Search for the cell housing the specified text and yield its (x, y) center coordinate. 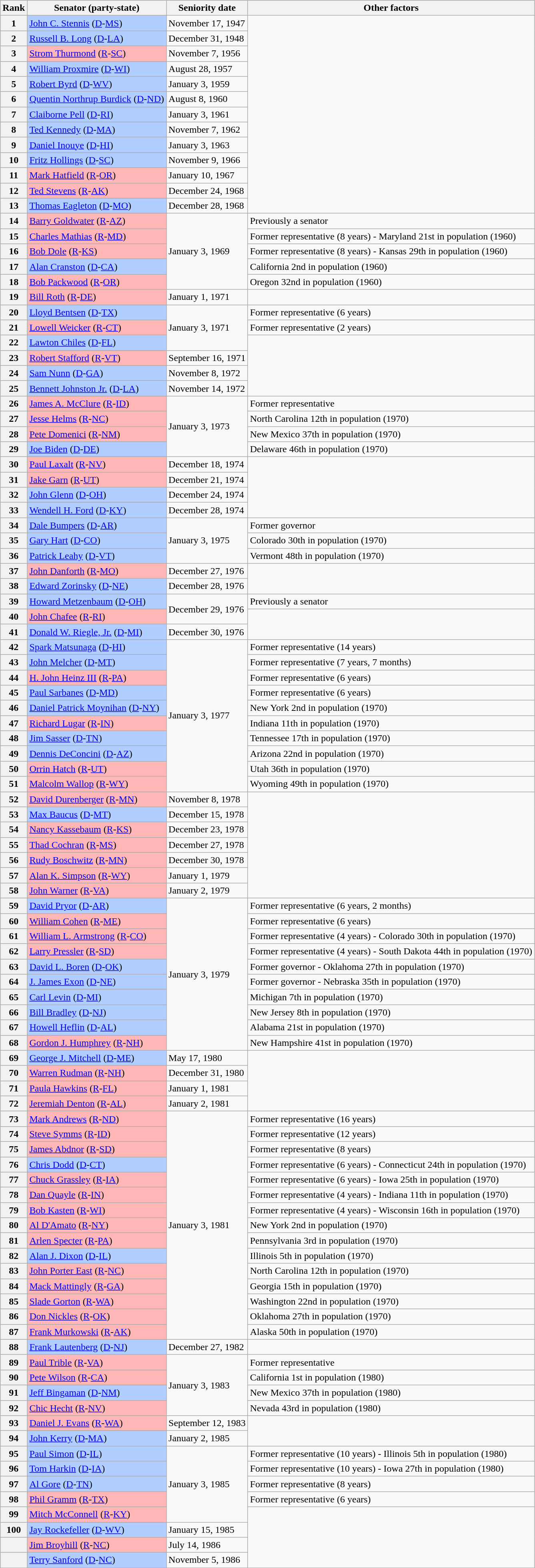
December 24, 1974 (207, 495)
Utah 36th in population (1970) (391, 769)
Michigan 7th in population (1970) (391, 997)
Other factors (391, 8)
60 (14, 921)
86 (14, 1317)
December 18, 1974 (207, 465)
91 (14, 1392)
January 3, 1963 (207, 145)
23 (14, 358)
97 (14, 1484)
10 (14, 160)
Georgia 15th in population (1970) (391, 1286)
Jim Broyhill (R-NC) (97, 1545)
6 (14, 99)
Washington 22nd in population (1970) (391, 1301)
Rank (14, 8)
9 (14, 145)
Former representative (6 years) - Connecticut 24th in population (1970) (391, 1165)
38 (14, 586)
Bob Packwood (R-OR) (97, 282)
Paula Hawkins (R-FL) (97, 1088)
January 3, 1971 (207, 327)
65 (14, 997)
17 (14, 267)
California 2nd in population (1960) (391, 267)
4 (14, 69)
11 (14, 175)
5 (14, 84)
66 (14, 1012)
January 15, 1985 (207, 1530)
Former representative (4 years) - Indiana 11th in population (1970) (391, 1195)
Seniority date (207, 8)
99 (14, 1514)
Former governor - Nebraska 35th in population (1970) (391, 982)
Gary Hart (D-CO) (97, 541)
18 (14, 282)
100 (14, 1530)
64 (14, 982)
30 (14, 465)
January 3, 1983 (207, 1385)
57 (14, 875)
December 27, 1982 (207, 1347)
Former representative (16 years) (391, 1119)
Warren Rudman (R-NH) (97, 1073)
August 8, 1960 (207, 99)
Phil Gramm (R-TX) (97, 1499)
Former representative (6 years) - Iowa 25th in population (1970) (391, 1180)
Paul Sarbanes (D-MD) (97, 693)
47 (14, 723)
January 2, 1979 (207, 890)
Barry Goldwater (R-AZ) (97, 221)
54 (14, 830)
Former representative (4 years) - South Dakota 44th in population (1970) (391, 952)
Robert Stafford (R-VT) (97, 358)
Delaware 46th in population (1970) (391, 449)
November 7, 1956 (207, 54)
Pete Wilson (R-CA) (97, 1377)
July 14, 1986 (207, 1545)
45 (14, 693)
Former representative (14 years) (391, 647)
January 2, 1981 (207, 1103)
New Jersey 8th in population (1970) (391, 1012)
David L. Boren (D-OK) (97, 967)
Joe Biden (D-DE) (97, 449)
3 (14, 54)
November 8, 1978 (207, 799)
15 (14, 236)
Slade Gorton (R-WA) (97, 1301)
Howard Metzenbaum (D-OH) (97, 601)
Al D'Amato (R-NY) (97, 1225)
43 (14, 662)
96 (14, 1469)
Former governor (391, 525)
May 17, 1980 (207, 1058)
January 10, 1967 (207, 175)
John Chafee (R-RI) (97, 616)
Chuck Grassley (R-IA) (97, 1180)
28 (14, 434)
Dennis DeConcini (D-AZ) (97, 754)
37 (14, 571)
Donald W. Riegle, Jr. (D-MI) (97, 632)
New Mexico 37th in population (1970) (391, 434)
59 (14, 906)
98 (14, 1499)
35 (14, 541)
Howell Heflin (D-AL) (97, 1027)
Chris Dodd (D-CT) (97, 1165)
Lawton Chiles (D-FL) (97, 343)
Jake Garn (R-UT) (97, 480)
40 (14, 616)
63 (14, 967)
68 (14, 1043)
77 (14, 1180)
14 (14, 221)
Tom Harkin (D-IA) (97, 1469)
September 16, 1971 (207, 358)
William Cohen (R-ME) (97, 921)
55 (14, 845)
Illinois 5th in population (1970) (391, 1256)
December 31, 1948 (207, 38)
William Proxmire (D-WI) (97, 69)
62 (14, 952)
95 (14, 1454)
December 28, 1976 (207, 586)
Edward Zorinsky (D-NE) (97, 586)
Alan K. Simpson (R-WY) (97, 875)
December 21, 1974 (207, 480)
Mack Mattingly (R-GA) (97, 1286)
Former representative (8 years) - Maryland 21st in population (1960) (391, 236)
Patrick Leahy (D-VT) (97, 556)
Oregon 32nd in population (1960) (391, 282)
Former representative (10 years) - Illinois 5th in population (1980) (391, 1454)
January 1, 1981 (207, 1088)
January 3, 1981 (207, 1225)
September 12, 1983 (207, 1423)
90 (14, 1377)
Nancy Kassebaum (R-KS) (97, 830)
94 (14, 1438)
January 3, 1973 (207, 426)
71 (14, 1088)
80 (14, 1225)
56 (14, 860)
Thomas Eagleton (D-MO) (97, 206)
Sam Nunn (D-GA) (97, 373)
8 (14, 130)
1 (14, 23)
Bob Dole (R-KS) (97, 251)
David Durenberger (R-MN) (97, 799)
Alan Cranston (D-CA) (97, 267)
January 3, 1959 (207, 84)
November 5, 1986 (207, 1560)
Jeff Bingaman (D-NM) (97, 1392)
36 (14, 556)
Alaska 50th in population (1970) (391, 1332)
Alabama 21st in population (1970) (391, 1027)
51 (14, 784)
46 (14, 708)
Robert Byrd (D-WV) (97, 84)
John Kerry (D-MA) (97, 1438)
Bill Roth (R-DE) (97, 297)
32 (14, 495)
29 (14, 449)
December 29, 1976 (207, 609)
44 (14, 678)
Former representative (8 years) - Kansas 29th in population (1960) (391, 251)
26 (14, 403)
52 (14, 799)
Wyoming 49th in population (1970) (391, 784)
Mark Andrews (R-ND) (97, 1119)
Fritz Hollings (D-SC) (97, 160)
Orrin Hatch (R-UT) (97, 769)
75 (14, 1149)
76 (14, 1165)
Carl Levin (D-MI) (97, 997)
Don Nickles (R-OK) (97, 1317)
Max Baucus (D-MT) (97, 814)
George J. Mitchell (D-ME) (97, 1058)
Former representative (7 years, 7 months) (391, 662)
Senator (party-state) (97, 8)
December 27, 1978 (207, 845)
Arizona 22nd in population (1970) (391, 754)
87 (14, 1332)
December 15, 1978 (207, 814)
January 3, 1977 (207, 716)
Pennsylvania 3rd in population (1970) (391, 1241)
J. James Exon (D-NE) (97, 982)
19 (14, 297)
John Glenn (D-OH) (97, 495)
79 (14, 1210)
Dan Quayle (R-IN) (97, 1195)
Claiborne Pell (D-RI) (97, 114)
December 28, 1968 (207, 206)
Colorado 30th in population (1970) (391, 541)
December 27, 1976 (207, 571)
Richard Lugar (R-IN) (97, 723)
Steve Symms (R-ID) (97, 1134)
Jim Sasser (D-TN) (97, 738)
Daniel J. Evans (R-WA) (97, 1423)
83 (14, 1271)
Former governor - Oklahoma 27th in population (1970) (391, 967)
Former representative (4 years) - Colorado 30th in population (1970) (391, 936)
David Pryor (D-AR) (97, 906)
Indiana 11th in population (1970) (391, 723)
31 (14, 480)
Larry Pressler (R-SD) (97, 952)
Vermont 48th in population (1970) (391, 556)
New Mexico 37th in population (1980) (391, 1392)
16 (14, 251)
John Danforth (R-MO) (97, 571)
24 (14, 373)
November 9, 1966 (207, 160)
Jeremiah Denton (R-AL) (97, 1103)
Former representative (2 years) (391, 327)
John Warner (R-VA) (97, 890)
Tennessee 17th in population (1970) (391, 738)
89 (14, 1362)
12 (14, 191)
21 (14, 327)
Former representative (12 years) (391, 1134)
2 (14, 38)
Russell B. Long (D-LA) (97, 38)
34 (14, 525)
January 1, 1979 (207, 875)
73 (14, 1119)
H. John Heinz III (R-PA) (97, 678)
California 1st in population (1980) (391, 1377)
Frank Lautenberg (D-NJ) (97, 1347)
Gordon J. Humphrey (R-NH) (97, 1043)
Mitch McConnell (R-KY) (97, 1514)
41 (14, 632)
Spark Matsunaga (D-HI) (97, 647)
Bill Bradley (D-NJ) (97, 1012)
20 (14, 312)
74 (14, 1134)
November 8, 1972 (207, 373)
13 (14, 206)
82 (14, 1256)
January 3, 1961 (207, 114)
22 (14, 343)
January 3, 1975 (207, 541)
84 (14, 1286)
93 (14, 1423)
John Melcher (D-MT) (97, 662)
November 14, 1972 (207, 388)
Oklahoma 27th in population (1970) (391, 1317)
Arlen Specter (R-PA) (97, 1241)
Rudy Boschwitz (R-MN) (97, 860)
James A. McClure (R-ID) (97, 403)
Lloyd Bentsen (D-TX) (97, 312)
Jay Rockefeller (D-WV) (97, 1530)
Malcolm Wallop (R-WY) (97, 784)
61 (14, 936)
85 (14, 1301)
Quentin Northrup Burdick (D-ND) (97, 99)
39 (14, 601)
33 (14, 510)
Frank Murkowski (R-AK) (97, 1332)
78 (14, 1195)
December 23, 1978 (207, 830)
81 (14, 1241)
January 2, 1985 (207, 1438)
53 (14, 814)
Former representative (10 years) - Iowa 27th in population (1980) (391, 1469)
James Abdnor (R-SD) (97, 1149)
Al Gore (D-TN) (97, 1484)
69 (14, 1058)
72 (14, 1103)
August 28, 1957 (207, 69)
John C. Stennis (D-MS) (97, 23)
January 3, 1985 (207, 1484)
Pete Domenici (R-NM) (97, 434)
Alan J. Dixon (D-IL) (97, 1256)
November 17, 1947 (207, 23)
48 (14, 738)
27 (14, 419)
Terry Sanford (D-NC) (97, 1560)
December 24, 1968 (207, 191)
December 30, 1976 (207, 632)
92 (14, 1408)
Paul Trible (R-VA) (97, 1362)
Lowell Weicker (R-CT) (97, 327)
88 (14, 1347)
Thad Cochran (R-MS) (97, 845)
Bennett Johnston Jr. (D-LA) (97, 388)
58 (14, 890)
Former representative (6 years, 2 months) (391, 906)
Wendell H. Ford (D-KY) (97, 510)
Strom Thurmond (R-SC) (97, 54)
December 28, 1974 (207, 510)
Nevada 43rd in population (1980) (391, 1408)
New Hampshire 41st in population (1970) (391, 1043)
William L. Armstrong (R-CO) (97, 936)
7 (14, 114)
January 3, 1979 (207, 974)
January 3, 1969 (207, 251)
Ted Stevens (R-AK) (97, 191)
25 (14, 388)
December 31, 1980 (207, 1073)
January 1, 1971 (207, 297)
November 7, 1962 (207, 130)
Ted Kennedy (D-MA) (97, 130)
42 (14, 647)
John Porter East (R-NC) (97, 1271)
Paul Simon (D-IL) (97, 1454)
Chic Hecht (R-NV) (97, 1408)
49 (14, 754)
Jesse Helms (R-NC) (97, 419)
Daniel Patrick Moynihan (D-NY) (97, 708)
December 30, 1978 (207, 860)
70 (14, 1073)
Paul Laxalt (R-NV) (97, 465)
Mark Hatfield (R-OR) (97, 175)
Former representative (4 years) - Wisconsin 16th in population (1970) (391, 1210)
Bob Kasten (R-WI) (97, 1210)
Dale Bumpers (D-AR) (97, 525)
67 (14, 1027)
Daniel Inouye (D-HI) (97, 145)
50 (14, 769)
Charles Mathias (R-MD) (97, 236)
